Output the [x, y] coordinate of the center of the cell containing the given text.  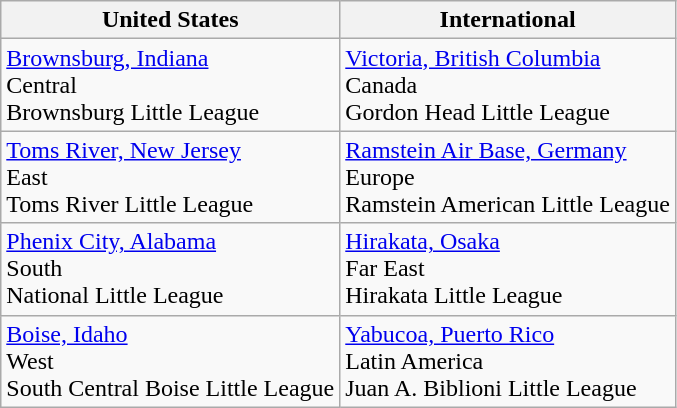
Hirakata, OsakaFar EastHirakata Little League [508, 269]
Toms River, New JerseyEastToms River Little League [170, 177]
Brownsburg, IndianaCentralBrownsburg Little League [170, 85]
Phenix City, AlabamaSouthNational Little League [170, 269]
Boise, IdahoWestSouth Central Boise Little League [170, 361]
Yabucoa, Puerto RicoLatin AmericaJuan A. Biblioni Little League [508, 361]
Ramstein Air Base, GermanyEuropeRamstein American Little League [508, 177]
Victoria, British ColumbiaCanadaGordon Head Little League [508, 85]
United States [170, 20]
International [508, 20]
